For the text-containing cell, return its midpoint in (X, Y) coordinate format. 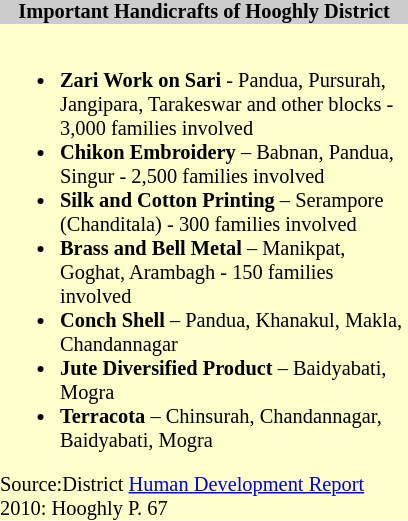
Important Handicrafts of Hooghly District (204, 12)
